Find where the given text appears and provide that cell's center as (X, Y) coordinate. 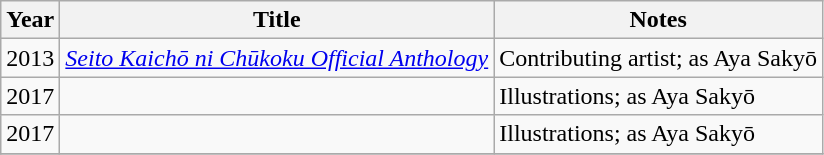
Year (30, 20)
Seito Kaichō ni Chūkoku Official Anthology (277, 58)
Title (277, 20)
Contributing artist; as Aya Sakyō (658, 58)
Notes (658, 20)
2013 (30, 58)
